Return the [X, Y] coordinate for the center point of the cell that contains the specified text.  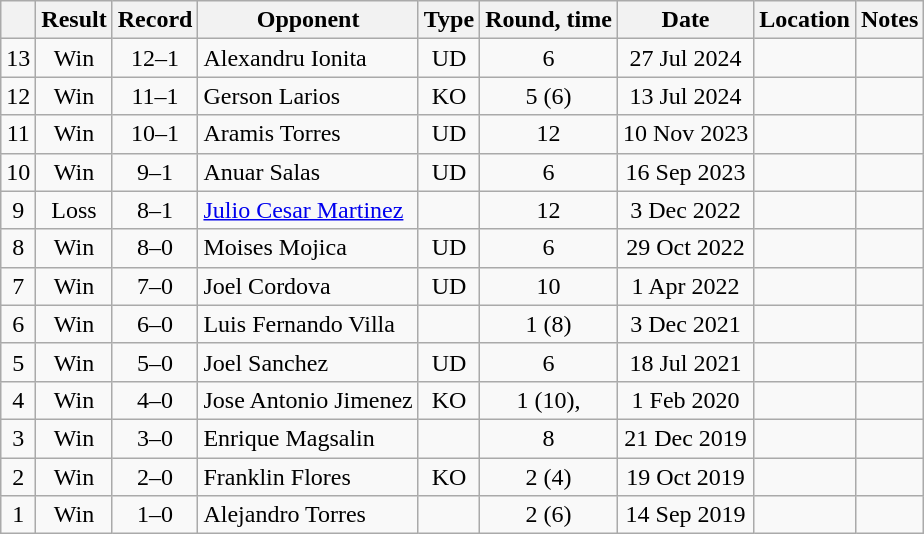
2 (4) [549, 477]
2 [18, 477]
1 Feb 2020 [685, 400]
Record [155, 20]
14 Sep 2019 [685, 515]
7 [18, 286]
2 (6) [549, 515]
Franklin Flores [308, 477]
Date [685, 20]
Gerson Larios [308, 96]
Luis Fernando Villa [308, 324]
19 Oct 2019 [685, 477]
Julio Cesar Martinez [308, 210]
Alejandro Torres [308, 515]
5–0 [155, 362]
Loss [74, 210]
16 Sep 2023 [685, 172]
1 Apr 2022 [685, 286]
3 Dec 2022 [685, 210]
5 [18, 362]
29 Oct 2022 [685, 248]
10 Nov 2023 [685, 134]
3 Dec 2021 [685, 324]
3 [18, 438]
11 [18, 134]
Moises Mojica [308, 248]
12–1 [155, 58]
8–0 [155, 248]
Enrique Magsalin [308, 438]
1 [18, 515]
Aramis Torres [308, 134]
4 [18, 400]
Alexandru Ionita [308, 58]
Notes [889, 20]
1–0 [155, 515]
Jose Antonio Jimenez [308, 400]
Type [448, 20]
Joel Sanchez [308, 362]
1 (10), [549, 400]
21 Dec 2019 [685, 438]
9–1 [155, 172]
8–1 [155, 210]
27 Jul 2024 [685, 58]
1 (8) [549, 324]
Round, time [549, 20]
4–0 [155, 400]
Result [74, 20]
13 [18, 58]
6–0 [155, 324]
13 Jul 2024 [685, 96]
Opponent [308, 20]
Joel Cordova [308, 286]
11–1 [155, 96]
18 Jul 2021 [685, 362]
10–1 [155, 134]
Location [805, 20]
7–0 [155, 286]
3–0 [155, 438]
2–0 [155, 477]
Anuar Salas [308, 172]
5 (6) [549, 96]
9 [18, 210]
